Capture the cell that displays the provided text and extract its [x, y] central coordinate. 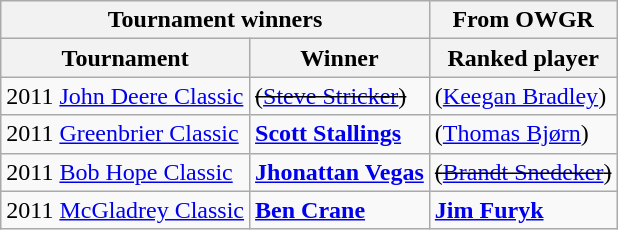
Tournament winners [216, 20]
(Thomas Bjørn) [523, 134]
2011 John Deere Classic [126, 96]
Ben Crane [340, 210]
(Brandt Snedeker) [523, 172]
Winner [340, 58]
From OWGR [523, 20]
2011 Greenbrier Classic [126, 134]
Scott Stallings [340, 134]
2011 Bob Hope Classic [126, 172]
2011 McGladrey Classic [126, 210]
(Keegan Bradley) [523, 96]
Jhonattan Vegas [340, 172]
Ranked player [523, 58]
(Steve Stricker) [340, 96]
Tournament [126, 58]
Jim Furyk [523, 210]
